Extract the [X, Y] coordinate from the center of the cell holding the provided text.  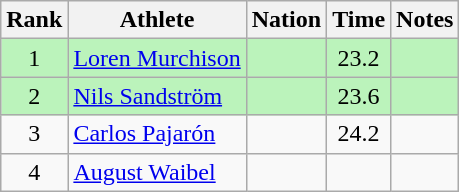
August Waibel [157, 172]
Time [359, 20]
24.2 [359, 134]
Rank [34, 20]
Nation [286, 20]
Notes [425, 20]
1 [34, 58]
4 [34, 172]
23.6 [359, 96]
Nils Sandström [157, 96]
Carlos Pajarón [157, 134]
Athlete [157, 20]
2 [34, 96]
23.2 [359, 58]
Loren Murchison [157, 58]
3 [34, 134]
